Detect which cell encompasses the target text, then output its (X, Y) center coordinate. 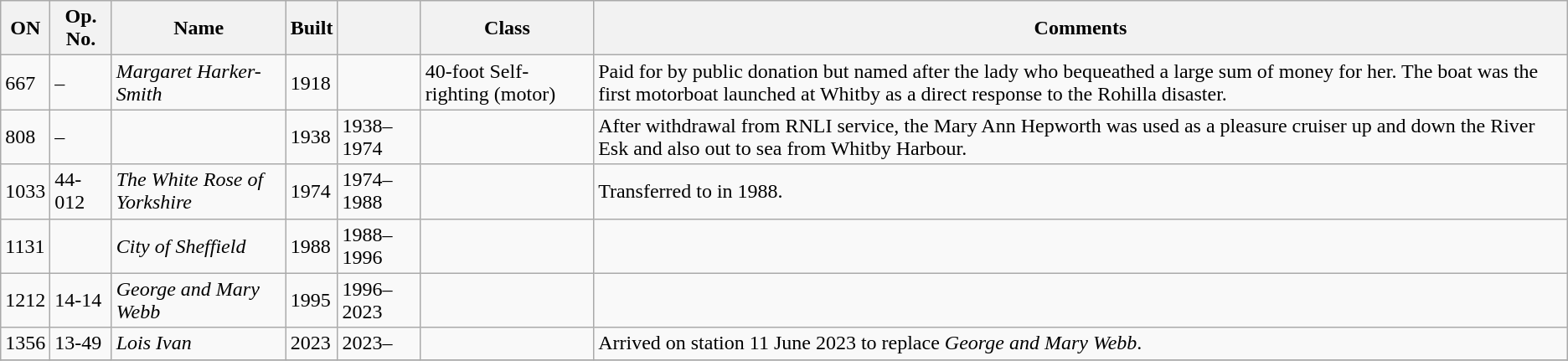
1938–1974 (379, 137)
Comments (1081, 28)
Class (507, 28)
Transferred to in 1988. (1081, 191)
1995 (312, 300)
The White Rose of Yorkshire (199, 191)
ON (25, 28)
1938 (312, 137)
Op. No. (80, 28)
2023 (312, 343)
1988–1996 (379, 246)
667 (25, 82)
808 (25, 137)
14-14 (80, 300)
1131 (25, 246)
Built (312, 28)
Name (199, 28)
44-012 (80, 191)
1996–2023 (379, 300)
1033 (25, 191)
1212 (25, 300)
1918 (312, 82)
1356 (25, 343)
40-foot Self-righting (motor) (507, 82)
1974–1988 (379, 191)
1974 (312, 191)
2023– (379, 343)
George and Mary Webb (199, 300)
Arrived on station 11 June 2023 to replace George and Mary Webb. (1081, 343)
13-49 (80, 343)
Margaret Harker-Smith (199, 82)
1988 (312, 246)
City of Sheffield (199, 246)
Lois Ivan (199, 343)
